Capture the cell that displays the provided text and extract its [X, Y] central coordinate. 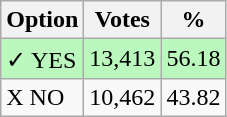
Option [42, 20]
43.82 [194, 97]
Votes [122, 20]
✓ YES [42, 59]
% [194, 20]
13,413 [122, 59]
X NO [42, 97]
56.18 [194, 59]
10,462 [122, 97]
